Extract the [X, Y] coordinate from the center of the cell holding the provided text.  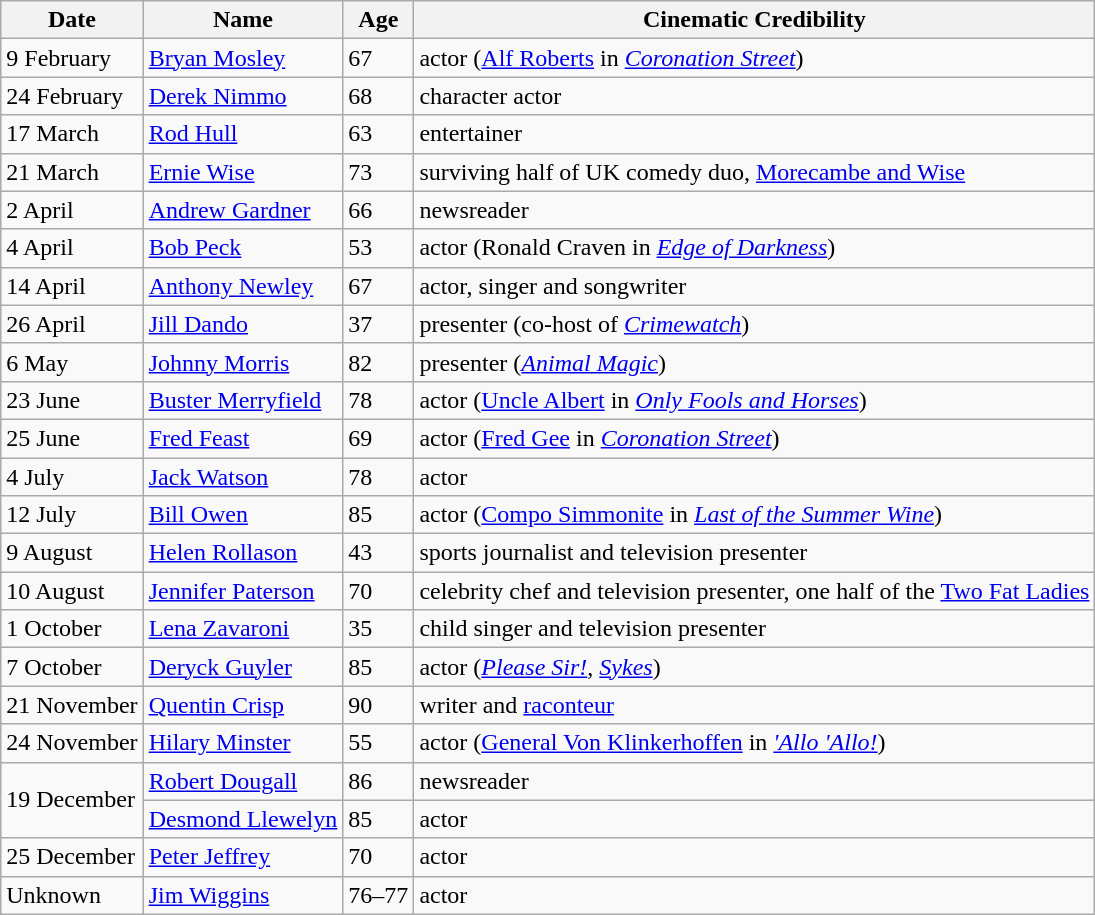
19 December [72, 800]
Helen Rollason [243, 553]
surviving half of UK comedy duo, Morecambe and Wise [754, 172]
37 [378, 324]
24 November [72, 743]
Jennifer Paterson [243, 591]
Jill Dando [243, 324]
76–77 [378, 895]
86 [378, 781]
actor (Please Sir!, Sykes) [754, 667]
character actor [754, 96]
actor (Compo Simmonite in Last of the Summer Wine) [754, 515]
4 July [72, 477]
Quentin Crisp [243, 705]
73 [378, 172]
Bob Peck [243, 248]
21 March [72, 172]
69 [378, 438]
actor, singer and songwriter [754, 286]
Deryck Guyler [243, 667]
Cinematic Credibility [754, 20]
23 June [72, 400]
Age [378, 20]
Hilary Minster [243, 743]
Date [72, 20]
25 December [72, 857]
14 April [72, 286]
Jack Watson [243, 477]
9 February [72, 58]
53 [378, 248]
68 [378, 96]
Derek Nimmo [243, 96]
63 [378, 134]
24 February [72, 96]
Lena Zavaroni [243, 629]
66 [378, 210]
9 August [72, 553]
actor (Ronald Craven in Edge of Darkness) [754, 248]
2 April [72, 210]
actor (Uncle Albert in Only Fools and Horses) [754, 400]
12 July [72, 515]
25 June [72, 438]
Ernie Wise [243, 172]
entertainer [754, 134]
Desmond Llewelyn [243, 819]
82 [378, 362]
Fred Feast [243, 438]
90 [378, 705]
sports journalist and television presenter [754, 553]
4 April [72, 248]
Rod Hull [243, 134]
Johnny Morris [243, 362]
presenter (Animal Magic) [754, 362]
Name [243, 20]
7 October [72, 667]
Andrew Gardner [243, 210]
writer and raconteur [754, 705]
Jim Wiggins [243, 895]
43 [378, 553]
Buster Merryfield [243, 400]
Unknown [72, 895]
actor (Fred Gee in Coronation Street) [754, 438]
presenter (co-host of Crimewatch) [754, 324]
Bryan Mosley [243, 58]
21 November [72, 705]
actor (Alf Roberts in Coronation Street) [754, 58]
actor (General Von Klinkerhoffen in 'Allo 'Allo!) [754, 743]
1 October [72, 629]
17 March [72, 134]
35 [378, 629]
26 April [72, 324]
6 May [72, 362]
10 August [72, 591]
Peter Jeffrey [243, 857]
child singer and television presenter [754, 629]
Robert Dougall [243, 781]
Anthony Newley [243, 286]
55 [378, 743]
Bill Owen [243, 515]
celebrity chef and television presenter, one half of the Two Fat Ladies [754, 591]
